Extract the (x, y) coordinate from the center of the cell holding the provided text.  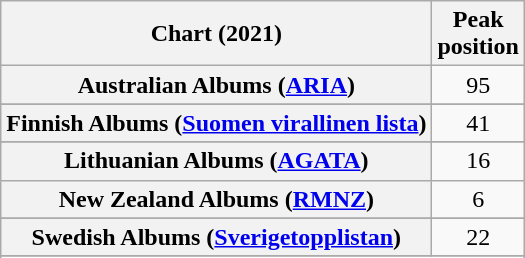
New Zealand Albums (RMNZ) (216, 199)
41 (478, 123)
16 (478, 161)
Finnish Albums (Suomen virallinen lista) (216, 123)
22 (478, 237)
Australian Albums (ARIA) (216, 85)
95 (478, 85)
Chart (2021) (216, 34)
Swedish Albums (Sverigetopplistan) (216, 237)
6 (478, 199)
Lithuanian Albums (AGATA) (216, 161)
Peakposition (478, 34)
